Detect which cell encompasses the target text, then output its (x, y) center coordinate. 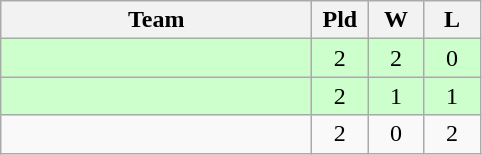
L (452, 20)
Team (156, 20)
W (396, 20)
Pld (340, 20)
